For the text-containing cell, return its midpoint in (x, y) coordinate format. 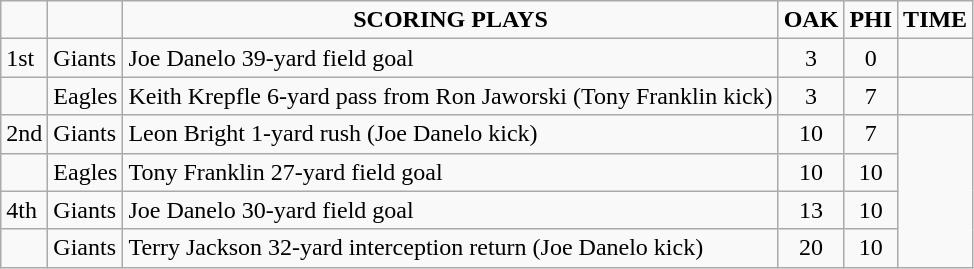
1st (24, 58)
Terry Jackson 32-yard interception return (Joe Danelo kick) (450, 248)
Tony Franklin 27-yard field goal (450, 172)
Keith Krepfle 6-yard pass from Ron Jaworski (Tony Franklin kick) (450, 96)
OAK (811, 20)
0 (871, 58)
2nd (24, 134)
13 (811, 210)
TIME (936, 20)
SCORING PLAYS (450, 20)
Leon Bright 1-yard rush (Joe Danelo kick) (450, 134)
Joe Danelo 39-yard field goal (450, 58)
4th (24, 210)
20 (811, 248)
Joe Danelo 30-yard field goal (450, 210)
PHI (871, 20)
